Pinpoint the cell where the given text exists, returning its [x, y] midpoint coordinate. 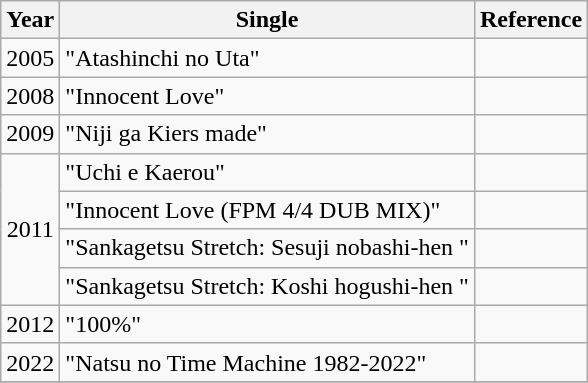
"Uchi e Kaerou" [268, 172]
Reference [530, 20]
"Sankagetsu Stretch: Koshi hogushi-hen " [268, 286]
2022 [30, 362]
"100%" [268, 324]
2008 [30, 96]
"Sankagetsu Stretch: Sesuji nobashi-hen " [268, 248]
2009 [30, 134]
"Innocent Love (FPM 4/4 DUB MIX)" [268, 210]
"Innocent Love" [268, 96]
2005 [30, 58]
"Niji ga Kiers made" [268, 134]
2012 [30, 324]
"Atashinchi no Uta" [268, 58]
"Natsu no Time Machine 1982-2022" [268, 362]
Year [30, 20]
Single [268, 20]
2011 [30, 229]
